Locate the cell with the specified text and output its (X, Y) center coordinate. 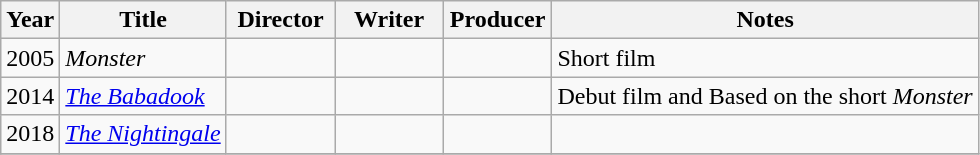
Title (143, 20)
The Babadook (143, 96)
The Nightingale (143, 134)
2018 (30, 134)
Producer (498, 20)
Notes (765, 20)
Writer (390, 20)
2014 (30, 96)
2005 (30, 58)
Short film (765, 58)
Monster (143, 58)
Year (30, 20)
Debut film and Based on the short Monster (765, 96)
Director (280, 20)
